Find where the given text appears and provide that cell's center as (X, Y) coordinate. 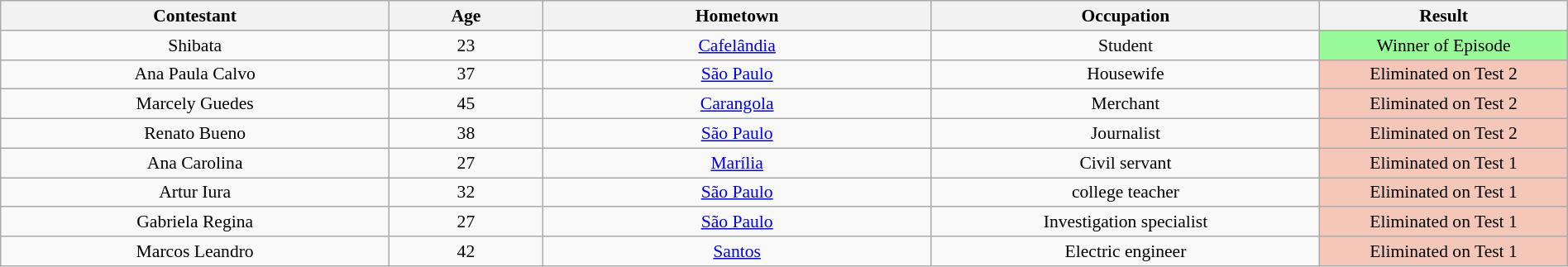
Investigation specialist (1126, 222)
Marcely Guedes (195, 104)
Contestant (195, 16)
Renato Bueno (195, 134)
Occupation (1126, 16)
Merchant (1126, 104)
32 (466, 193)
23 (466, 45)
Carangola (737, 104)
Student (1126, 45)
Journalist (1126, 134)
Shibata (195, 45)
Marcos Leandro (195, 251)
42 (466, 251)
Winner of Episode (1444, 45)
Housewife (1126, 74)
Gabriela Regina (195, 222)
Hometown (737, 16)
Age (466, 16)
Marília (737, 163)
37 (466, 74)
Civil servant (1126, 163)
Santos (737, 251)
45 (466, 104)
38 (466, 134)
Result (1444, 16)
Electric engineer (1126, 251)
college teacher (1126, 193)
Ana Paula Calvo (195, 74)
Artur Iura (195, 193)
Cafelândia (737, 45)
Ana Carolina (195, 163)
